Provide the [X, Y] coordinate of the cell's center where the given text is located.  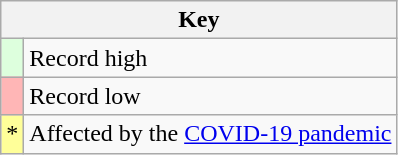
Affected by the COVID-19 pandemic [210, 134]
* [12, 134]
Record low [210, 96]
Record high [210, 58]
Key [199, 20]
